Return (x, y) of the center of cell containing provided text 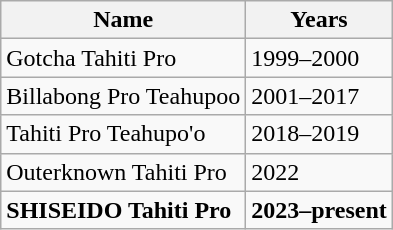
Gotcha Tahiti Pro (124, 58)
Name (124, 20)
2022 (320, 172)
Outerknown Tahiti Pro (124, 172)
2023–present (320, 210)
1999–2000 (320, 58)
SHISEIDO Tahiti Pro (124, 210)
2018–2019 (320, 134)
Tahiti Pro Teahupo'o (124, 134)
Years (320, 20)
2001–2017 (320, 96)
Billabong Pro Teahupoo (124, 96)
